Search for the cell housing the specified text and yield its [X, Y] center coordinate. 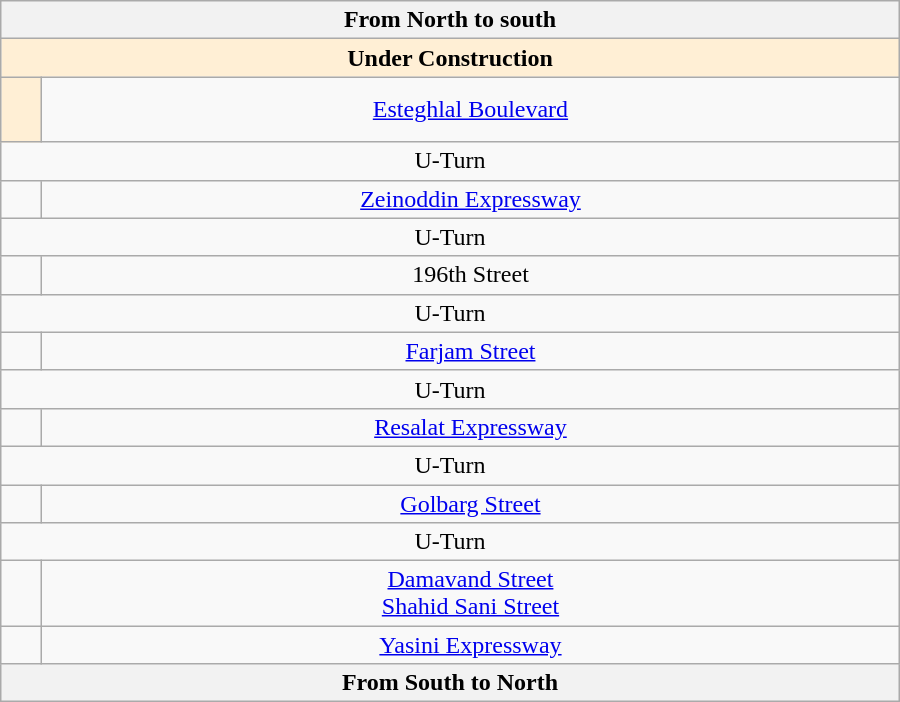
Resalat Expressway [471, 427]
From North to south [450, 20]
Under Construction [450, 58]
Yasini Expressway [471, 645]
Damavand Street Shahid Sani Street [471, 594]
Golbarg Street [471, 503]
Farjam Street [471, 351]
196th Street [471, 275]
Zeinoddin Expressway [471, 199]
Esteghlal Boulevard [471, 110]
From South to North [450, 683]
